Scan for the cell matching the given text and deliver its (x, y) coordinate at center. 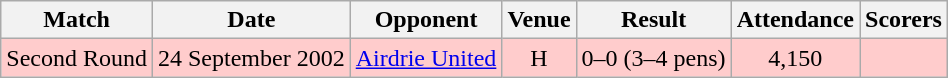
Match (77, 20)
Opponent (426, 20)
Date (251, 20)
4,150 (795, 58)
Attendance (795, 20)
24 September 2002 (251, 58)
Airdrie United (426, 58)
0–0 (3–4 pens) (654, 58)
Second Round (77, 58)
H (539, 58)
Scorers (904, 20)
Venue (539, 20)
Result (654, 20)
